Scan for the cell matching the given text and deliver its (x, y) coordinate at center. 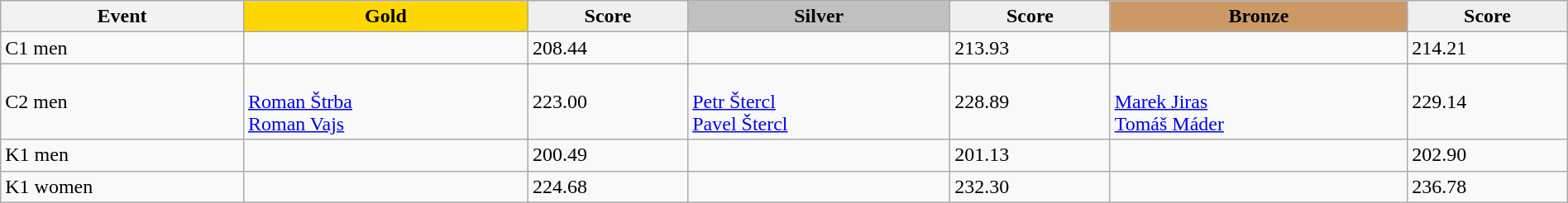
Silver (819, 17)
Roman ŠtrbaRoman Vajs (385, 101)
Gold (385, 17)
K1 women (122, 186)
C1 men (122, 48)
208.44 (607, 48)
Petr ŠterclPavel Štercl (819, 101)
224.68 (607, 186)
213.93 (1030, 48)
228.89 (1030, 101)
223.00 (607, 101)
214.21 (1487, 48)
Marek JirasTomáš Máder (1259, 101)
236.78 (1487, 186)
201.13 (1030, 155)
Bronze (1259, 17)
200.49 (607, 155)
202.90 (1487, 155)
C2 men (122, 101)
229.14 (1487, 101)
Event (122, 17)
232.30 (1030, 186)
K1 men (122, 155)
